For the text-containing cell, return its midpoint in (X, Y) coordinate format. 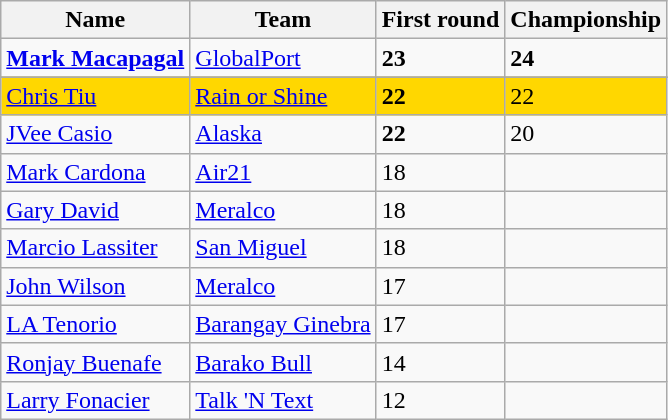
Alaska (283, 134)
Marcio Lassiter (96, 248)
Air21 (283, 172)
Rain or Shine (283, 96)
Barako Bull (283, 362)
Championship (586, 20)
JVee Casio (96, 134)
First round (440, 20)
14 (440, 362)
Mark Macapagal (96, 58)
Barangay Ginebra (283, 324)
Talk 'N Text (283, 400)
John Wilson (96, 286)
LA Tenorio (96, 324)
24 (586, 58)
Larry Fonacier (96, 400)
San Miguel (283, 248)
Name (96, 20)
23 (440, 58)
Mark Cardona (96, 172)
Gary David (96, 210)
GlobalPort (283, 58)
12 (440, 400)
Ronjay Buenafe (96, 362)
Team (283, 20)
20 (586, 134)
Chris Tiu (96, 96)
